Scan for the cell matching the given text and deliver its (X, Y) coordinate at center. 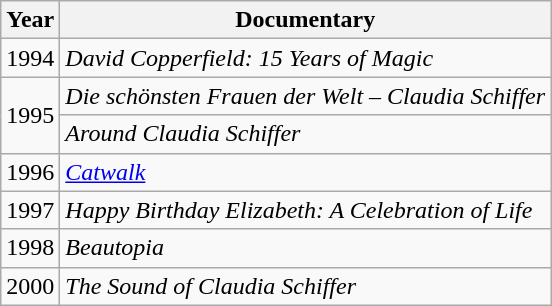
1995 (30, 115)
1997 (30, 210)
Die schönsten Frauen der Welt – Claudia Schiffer (306, 96)
1994 (30, 58)
Year (30, 20)
Around Claudia Schiffer (306, 134)
1996 (30, 172)
David Copperfield: 15 Years of Magic (306, 58)
Happy Birthday Elizabeth: A Celebration of Life (306, 210)
2000 (30, 286)
1998 (30, 248)
Beautopia (306, 248)
Catwalk (306, 172)
Documentary (306, 20)
The Sound of Claudia Schiffer (306, 286)
